Return the [x, y] coordinate for the center point of the cell that contains the specified text.  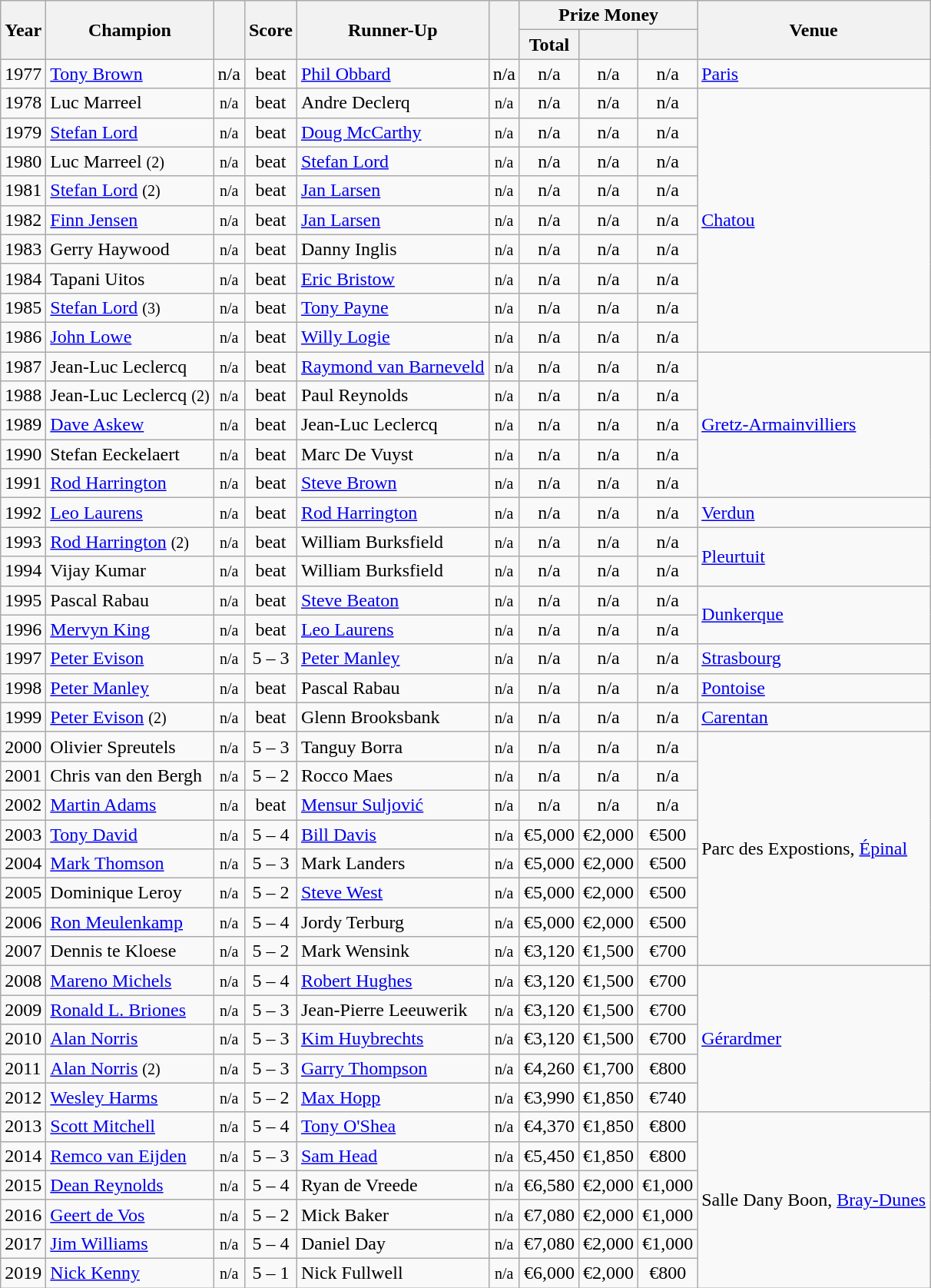
Mensur Suljović [393, 805]
€5,450 [548, 1156]
€740 [668, 1097]
Carentan [814, 717]
Mervyn King [130, 629]
€4,370 [548, 1127]
€1,700 [608, 1068]
Peter Evison (2) [130, 717]
Finn Jensen [130, 220]
Ryan de Vreede [393, 1185]
1994 [23, 571]
Eric Bristow [393, 278]
Nick Kenny [130, 1273]
Alan Norris [130, 1039]
Dominique Leroy [130, 893]
Mareno Michels [130, 981]
Strasbourg [814, 659]
Mark Landers [393, 864]
Doug McCarthy [393, 132]
5 – 1 [270, 1273]
Rocco Maes [393, 775]
Champion [130, 30]
Tony Payne [393, 307]
Score [270, 30]
Pleurtuit [814, 556]
Jean-Luc Leclercq (2) [130, 396]
Jordy Terburg [393, 922]
Stefan Eeckelaert [130, 454]
Olivier Spreutels [130, 746]
2009 [23, 1010]
Robert Hughes [393, 981]
1981 [23, 191]
Stefan Lord (2) [130, 191]
1998 [23, 688]
Pontoise [814, 688]
Venue [814, 30]
Kim Huybrechts [393, 1039]
Ron Meulenkamp [130, 922]
Dave Askew [130, 425]
Luc Marreel [130, 103]
Year [23, 30]
Rod Harrington (2) [130, 542]
Dean Reynolds [130, 1185]
Dunkerque [814, 615]
1982 [23, 220]
2013 [23, 1127]
1995 [23, 600]
Verdun [814, 513]
Dennis te Kloese [130, 951]
Mick Baker [393, 1214]
Gerry Haywood [130, 249]
Tony David [130, 834]
Martin Adams [130, 805]
Paris [814, 74]
Danny Inglis [393, 249]
1979 [23, 132]
Salle Dany Boon, Bray-Dunes [814, 1200]
Gérardmer [814, 1039]
Steve Brown [393, 483]
Peter Evison [130, 659]
2015 [23, 1185]
Luc Marreel (2) [130, 161]
1991 [23, 483]
Marc De Vuyst [393, 454]
1992 [23, 513]
1999 [23, 717]
Wesley Harms [130, 1097]
1984 [23, 278]
Steve Beaton [393, 600]
Prize Money [608, 15]
Chris van den Bergh [130, 775]
Total [548, 45]
2000 [23, 746]
2003 [23, 834]
2012 [23, 1097]
€4,260 [548, 1068]
Gretz-Armainvilliers [814, 425]
Paul Reynolds [393, 396]
2010 [23, 1039]
Scott Mitchell [130, 1127]
Jim Williams [130, 1243]
Max Hopp [393, 1097]
2002 [23, 805]
1983 [23, 249]
Willy Logie [393, 337]
Vijay Kumar [130, 571]
Nick Fullwell [393, 1273]
Tony O'Shea [393, 1127]
2011 [23, 1068]
2005 [23, 893]
2008 [23, 981]
2001 [23, 775]
Steve West [393, 893]
Tanguy Borra [393, 746]
€3,990 [548, 1097]
2007 [23, 951]
Glenn Brooksbank [393, 717]
Ronald L. Briones [130, 1010]
Tony Brown [130, 74]
Mark Wensink [393, 951]
Mark Thomson [130, 864]
2006 [23, 922]
Raymond van Barneveld [393, 367]
€6,580 [548, 1185]
Parc des Expostions, Épinal [814, 848]
Bill Davis [393, 834]
2004 [23, 864]
John Lowe [130, 337]
€6,000 [548, 1273]
Tapani Uitos [130, 278]
2014 [23, 1156]
1997 [23, 659]
Sam Head [393, 1156]
2017 [23, 1243]
1980 [23, 161]
2019 [23, 1273]
Geert de Vos [130, 1214]
2016 [23, 1214]
1996 [23, 629]
Remco van Eijden [130, 1156]
Alan Norris (2) [130, 1068]
Stefan Lord (3) [130, 307]
Phil Obbard [393, 74]
1977 [23, 74]
1986 [23, 337]
Garry Thompson [393, 1068]
1990 [23, 454]
1985 [23, 307]
1978 [23, 103]
Daniel Day [393, 1243]
Runner-Up [393, 30]
1993 [23, 542]
Chatou [814, 220]
1988 [23, 396]
Jean-Pierre Leeuwerik [393, 1010]
1987 [23, 367]
Andre Declerq [393, 103]
1989 [23, 425]
